Determine the [x, y] coordinate at the center of the cell enclosing the given text.  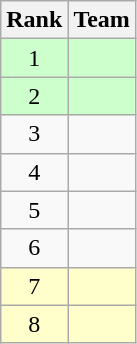
1 [34, 58]
8 [34, 324]
6 [34, 248]
Rank [34, 20]
2 [34, 96]
5 [34, 210]
4 [34, 172]
7 [34, 286]
3 [34, 134]
Team [102, 20]
